Return (X, Y) of the center of cell containing provided text 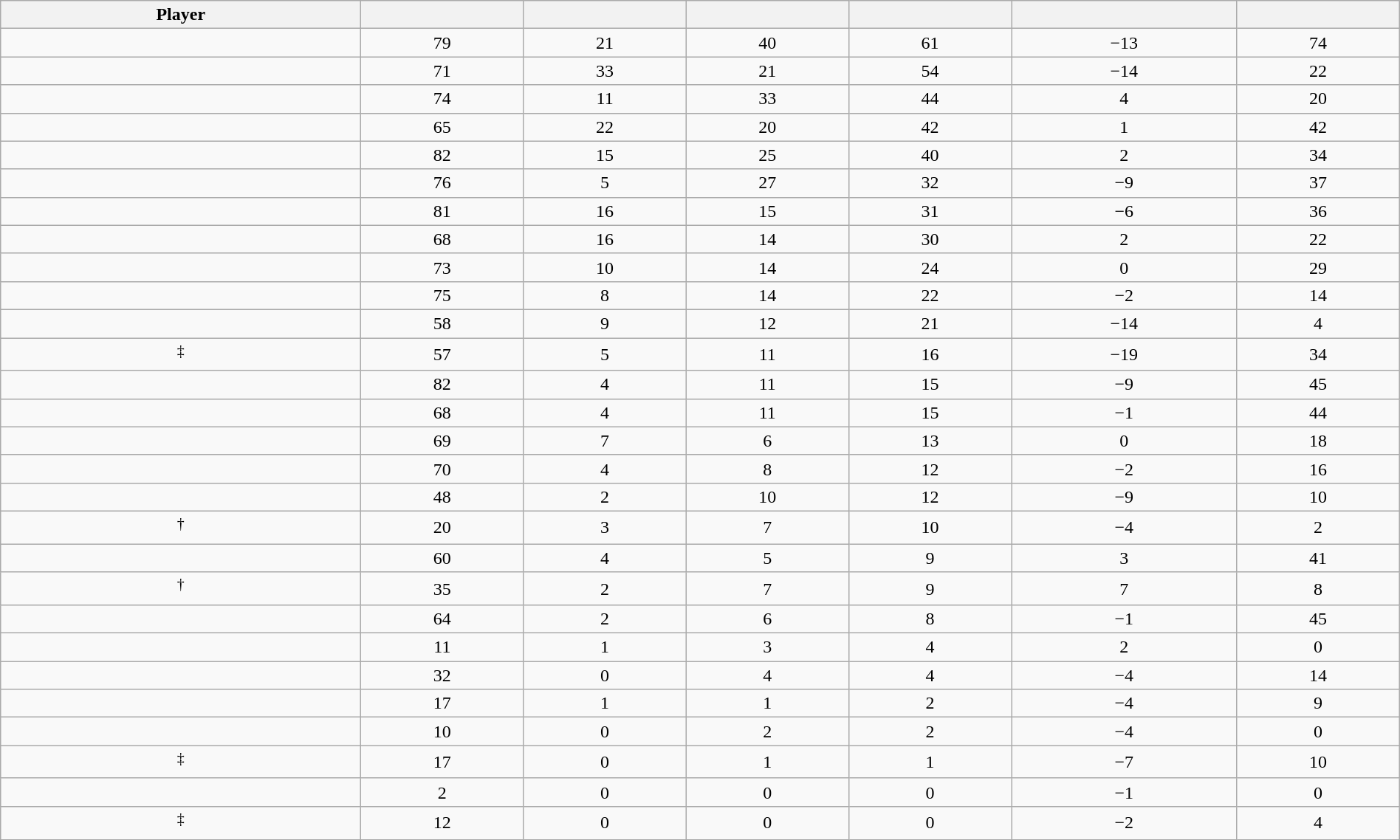
60 (442, 558)
64 (442, 619)
75 (442, 295)
81 (442, 211)
24 (930, 267)
31 (930, 211)
13 (930, 441)
48 (442, 497)
73 (442, 267)
37 (1318, 183)
58 (442, 323)
65 (442, 127)
−19 (1124, 354)
70 (442, 469)
Player (181, 15)
54 (930, 71)
61 (930, 43)
27 (767, 183)
41 (1318, 558)
−6 (1124, 211)
30 (930, 239)
35 (442, 589)
25 (767, 155)
79 (442, 43)
29 (1318, 267)
−7 (1124, 762)
36 (1318, 211)
69 (442, 441)
71 (442, 71)
18 (1318, 441)
57 (442, 354)
−13 (1124, 43)
76 (442, 183)
